Pinpoint the cell where the given text exists, returning its (x, y) midpoint coordinate. 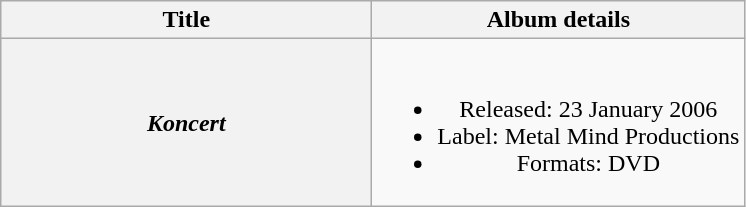
Album details (558, 20)
Koncert (186, 122)
Title (186, 20)
Released: 23 January 2006Label: Metal Mind ProductionsFormats: DVD (558, 122)
